Find where the given text appears and provide that cell's center as [X, Y] coordinate. 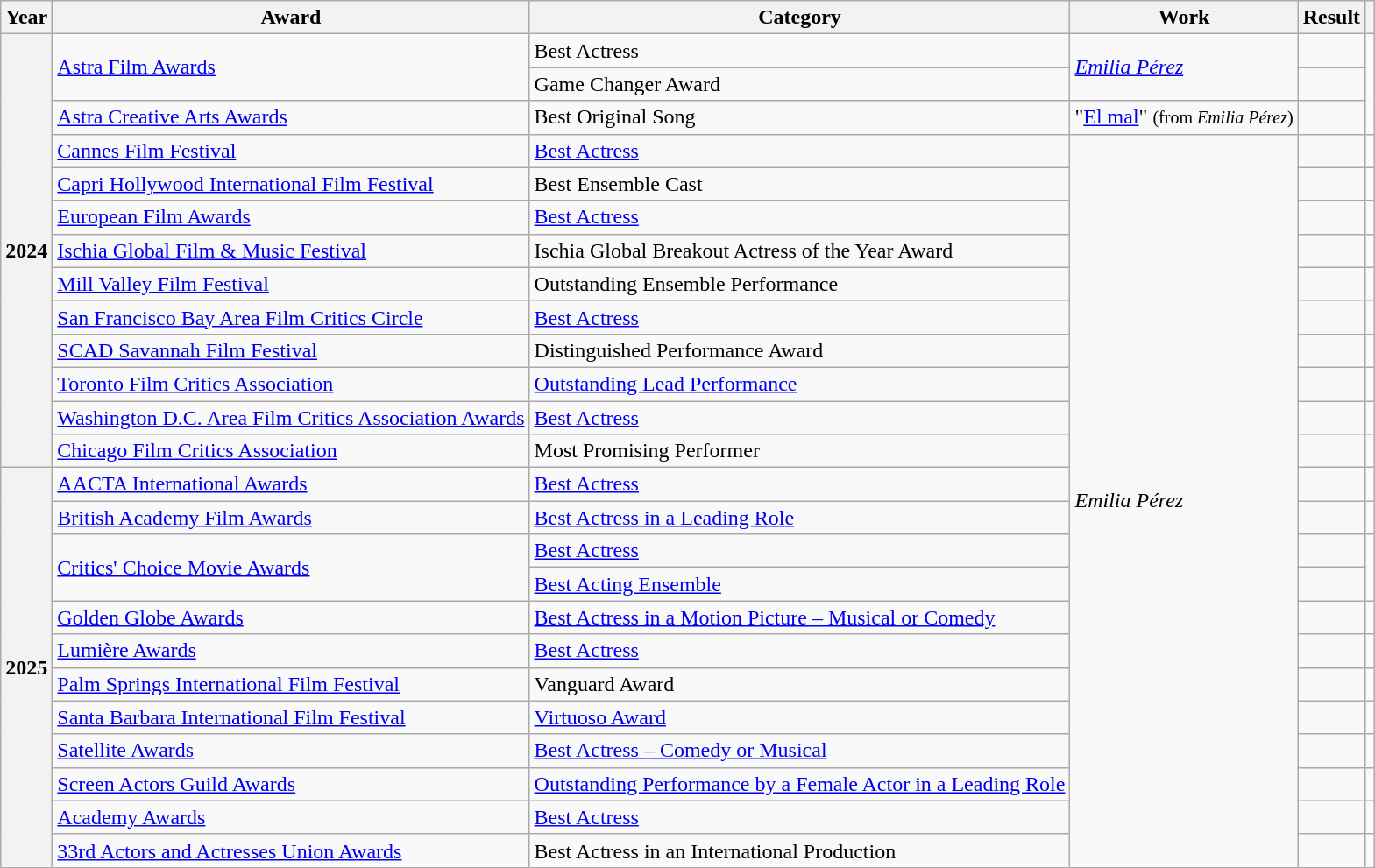
Ischia Global Breakout Actress of the Year Award [799, 251]
Distinguished Performance Award [799, 350]
Screen Actors Guild Awards [291, 784]
AACTA International Awards [291, 484]
Capri Hollywood International Film Festival [291, 184]
Lumière Awards [291, 651]
Virtuoso Award [799, 717]
Most Promising Performer [799, 451]
Cannes Film Festival [291, 151]
British Academy Film Awards [291, 518]
SCAD Savannah Film Festival [291, 350]
Best Acting Ensemble [799, 584]
Award [291, 18]
Satellite Awards [291, 751]
Vanguard Award [799, 684]
Best Actress in a Leading Role [799, 518]
Category [799, 18]
Game Changer Award [799, 84]
Academy Awards [291, 817]
Best Ensemble Cast [799, 184]
Outstanding Lead Performance [799, 384]
Toronto Film Critics Association [291, 384]
Astra Film Awards [291, 67]
Best Actress in a Motion Picture – Musical or Comedy [799, 617]
Ischia Global Film & Music Festival [291, 251]
2024 [26, 251]
Critics' Choice Movie Awards [291, 568]
"El mal" (from Emilia Pérez) [1184, 117]
European Film Awards [291, 217]
Result [1331, 18]
Work [1184, 18]
Washington D.C. Area Film Critics Association Awards [291, 418]
2025 [26, 667]
Outstanding Performance by a Female Actor in a Leading Role [799, 784]
Outstanding Ensemble Performance [799, 284]
Best Original Song [799, 117]
Santa Barbara International Film Festival [291, 717]
Chicago Film Critics Association [291, 451]
Golden Globe Awards [291, 617]
San Francisco Bay Area Film Critics Circle [291, 317]
Palm Springs International Film Festival [291, 684]
Year [26, 18]
33rd Actors and Actresses Union Awards [291, 850]
Mill Valley Film Festival [291, 284]
Astra Creative Arts Awards [291, 117]
Best Actress in an International Production [799, 850]
Best Actress – Comedy or Musical [799, 751]
